From the cell containing the given text, extract its center point as [x, y] coordinate. 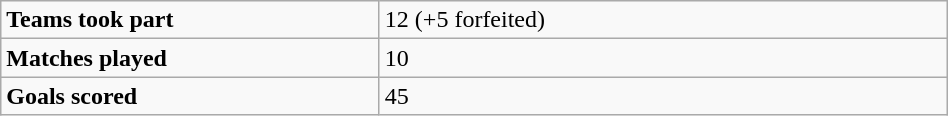
Goals scored [190, 96]
Matches played [190, 58]
45 [663, 96]
Teams took part [190, 20]
12 (+5 forfeited) [663, 20]
10 [663, 58]
